Capture the cell that displays the provided text and extract its (X, Y) central coordinate. 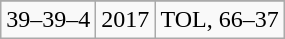
TOL, 66–37 (220, 20)
2017 (126, 20)
39–39–4 (48, 20)
